Detect which cell encompasses the target text, then output its [X, Y] center coordinate. 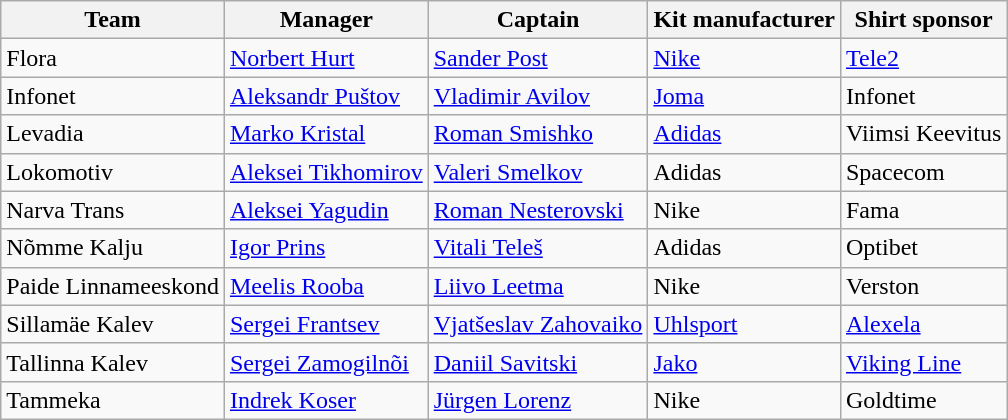
Kit manufacturer [744, 20]
Marko Kristal [326, 134]
Optibet [923, 248]
Aleksandr Puštov [326, 96]
Tele2 [923, 58]
Joma [744, 96]
Sillamäe Kalev [113, 324]
Viking Line [923, 362]
Sander Post [538, 58]
Fama [923, 210]
Valeri Smelkov [538, 172]
Alexela [923, 324]
Lokomotiv [113, 172]
Flora [113, 58]
Sergei Zamogilnõi [326, 362]
Captain [538, 20]
Vitali Teleš [538, 248]
Tammeka [113, 400]
Meelis Rooba [326, 286]
Goldtime [923, 400]
Vladimir Avilov [538, 96]
Verston [923, 286]
Vjatšeslav Zahovaiko [538, 324]
Norbert Hurt [326, 58]
Viimsi Keevitus [923, 134]
Jako [744, 362]
Nõmme Kalju [113, 248]
Jürgen Lorenz [538, 400]
Indrek Koser [326, 400]
Paide Linnameeskond [113, 286]
Manager [326, 20]
Sergei Frantsev [326, 324]
Aleksei Tikhomirov [326, 172]
Liivo Leetma [538, 286]
Tallinna Kalev [113, 362]
Team [113, 20]
Roman Smishko [538, 134]
Spacecom [923, 172]
Aleksei Yagudin [326, 210]
Roman Nesterovski [538, 210]
Uhlsport [744, 324]
Shirt sponsor [923, 20]
Igor Prins [326, 248]
Narva Trans [113, 210]
Levadia [113, 134]
Daniil Savitski [538, 362]
